Pinpoint the cell where the given text exists, returning its (x, y) midpoint coordinate. 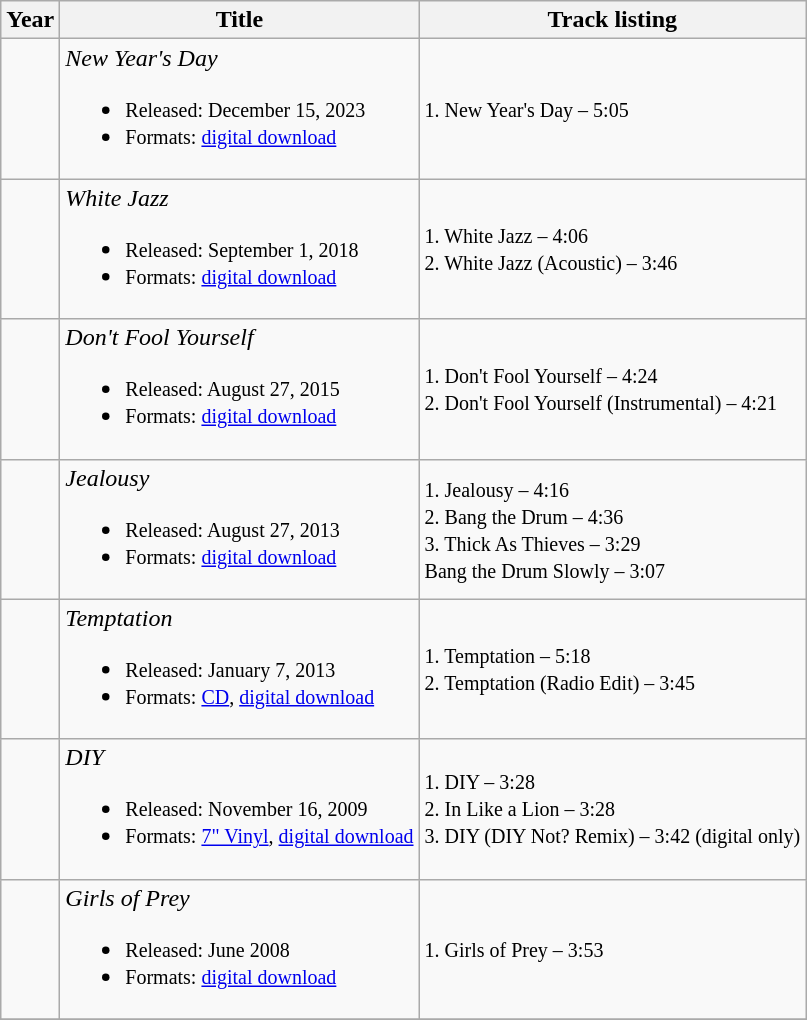
DIYReleased: November 16, 2009Formats: 7" Vinyl, digital download (240, 809)
Track listing (612, 20)
1. Temptation – 5:182. Temptation (Radio Edit) – 3:45 (612, 669)
Don't Fool YourselfReleased: August 27, 2015Formats: digital download (240, 389)
Girls of PreyReleased: June 2008Formats: digital download (240, 949)
1. Don't Fool Yourself – 4:242. Don't Fool Yourself (Instrumental) – 4:21 (612, 389)
New Year's DayReleased: December 15, 2023Formats: digital download (240, 109)
JealousyReleased: August 27, 2013Formats: digital download (240, 529)
White JazzReleased: September 1, 2018Formats: digital download (240, 249)
1. New Year's Day – 5:05 (612, 109)
1. Girls of Prey – 3:53 (612, 949)
Title (240, 20)
1. Jealousy – 4:162. Bang the Drum – 4:363. Thick As Thieves – 3:29Bang the Drum Slowly – 3:07 (612, 529)
1. White Jazz – 4:062. White Jazz (Acoustic) – 3:46 (612, 249)
1. DIY – 3:282. In Like a Lion – 3:283. DIY (DIY Not? Remix) – 3:42 (digital only) (612, 809)
TemptationReleased: January 7, 2013Formats: CD, digital download (240, 669)
Year (30, 20)
